Determine the [X, Y] coordinate at the center of the cell enclosing the given text.  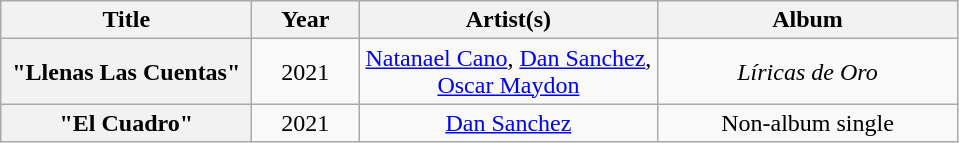
Natanael Cano, Dan Sanchez, Oscar Maydon [508, 72]
"Llenas Las Cuentas" [126, 72]
"El Cuadro" [126, 123]
Líricas de Oro [808, 72]
Year [306, 20]
Dan Sanchez [508, 123]
Non-album single [808, 123]
Title [126, 20]
Album [808, 20]
Artist(s) [508, 20]
